Identify which cell holds the provided text, then report its [X, Y] central coordinate. 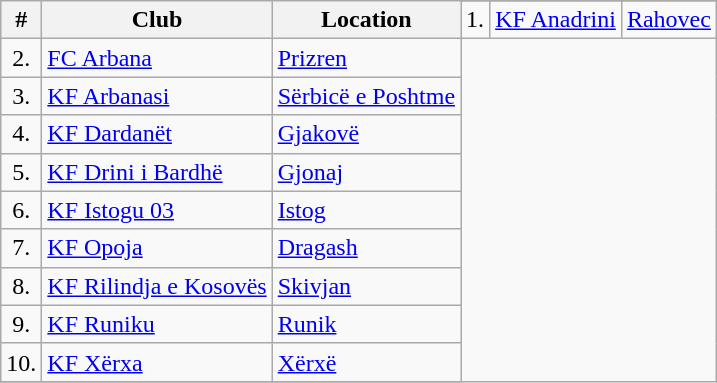
Istog [366, 210]
6. [22, 210]
2. [22, 58]
10. [22, 362]
Club [157, 20]
FC Arbana [157, 58]
Sërbicë e Poshtme [366, 96]
KF Anadrini [556, 20]
7. [22, 248]
Skivjan [366, 286]
KF Rilindja e Kosovës [157, 286]
KF Drini i Bardhë [157, 172]
KF Istogu 03 [157, 210]
4. [22, 134]
8. [22, 286]
KF Dardanët [157, 134]
Gjakovë [366, 134]
KF Opoja [157, 248]
Runik [366, 324]
1. [476, 20]
Location [366, 20]
Rahovec [668, 20]
Gjonaj [366, 172]
KF Xërxa [157, 362]
KF Runiku [157, 324]
# [22, 20]
5. [22, 172]
9. [22, 324]
Dragash [366, 248]
3. [22, 96]
KF Arbanasi [157, 96]
Prizren [366, 58]
Xërxë [366, 362]
